Provide the (x, y) coordinate of the cell's center where the given text is located.  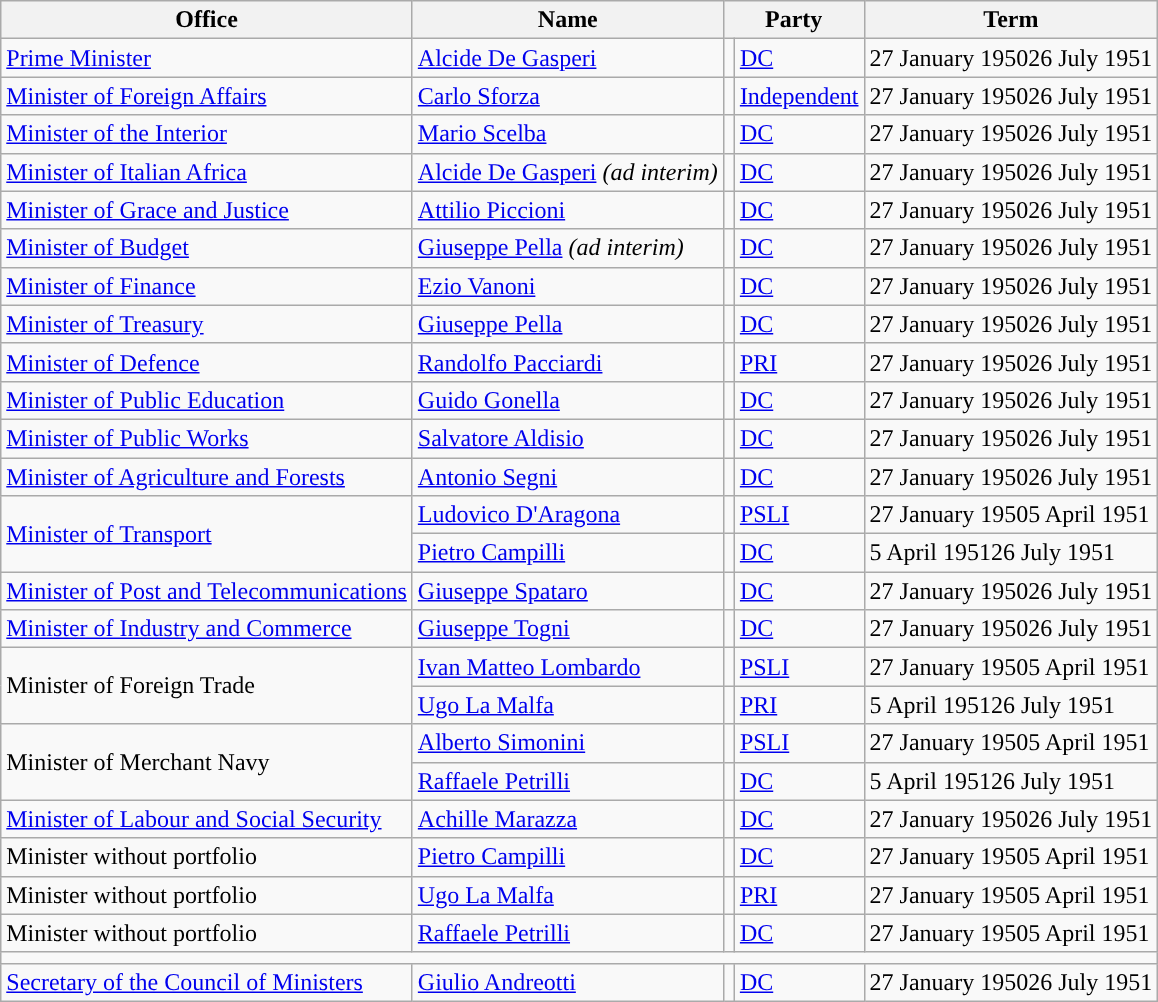
Minister of Industry and Commerce (207, 629)
Secretary of the Council of Ministers (207, 982)
Attilio Piccioni (568, 210)
Giuseppe Pella (ad interim) (568, 248)
Minister of Grace and Justice (207, 210)
Minister of Public Education (207, 400)
Independent (799, 96)
Ezio Vanoni (568, 286)
Alcide De Gasperi (568, 58)
Minister of Agriculture and Forests (207, 477)
Minister of Labour and Social Security (207, 819)
Randolfo Pacciardi (568, 362)
Minister of Transport (207, 534)
Name (568, 20)
Giuseppe Pella (568, 324)
Prime Minister (207, 58)
Minister of Public Works (207, 438)
Minister of Finance (207, 286)
Ludovico D'Aragona (568, 515)
Office (207, 20)
Giulio Andreotti (568, 982)
Giuseppe Togni (568, 629)
Alcide De Gasperi (ad interim) (568, 172)
Minister of Merchant Navy (207, 762)
Term (1011, 20)
Giuseppe Spataro (568, 591)
Guido Gonella (568, 400)
Minister of Foreign Trade (207, 686)
Party (794, 20)
Minister of the Interior (207, 134)
Alberto Simonini (568, 743)
Ivan Matteo Lombardo (568, 667)
Minister of Defence (207, 362)
Antonio Segni (568, 477)
Minister of Foreign Affairs (207, 96)
Mario Scelba (568, 134)
Minister of Treasury (207, 324)
Achille Marazza (568, 819)
Minister of Budget (207, 248)
Salvatore Aldisio (568, 438)
Minister of Post and Telecommunications (207, 591)
Carlo Sforza (568, 96)
Minister of Italian Africa (207, 172)
